Extract the [X, Y] coordinate from the center of the cell holding the provided text.  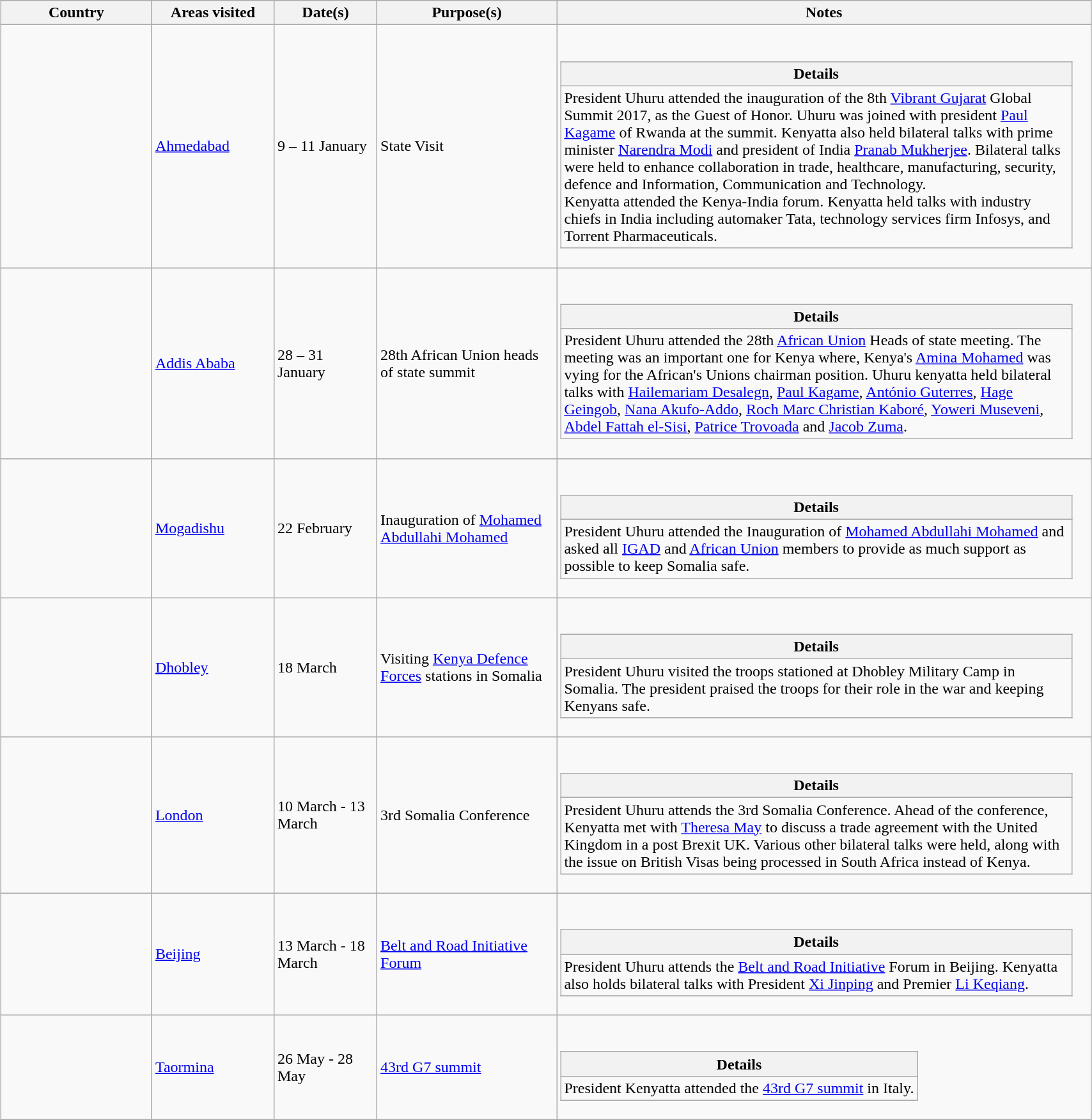
22 February [325, 528]
28 – 31 January [325, 363]
Areas visited [212, 13]
13 March - 18 March [325, 954]
Belt and Road Initiative Forum [467, 954]
9 – 11 January [325, 146]
Dhobley [212, 667]
Visiting Kenya Defence Forces stations in Somalia [467, 667]
Ahmedabad [212, 146]
Purpose(s) [467, 13]
Notes [824, 13]
Taormina [212, 1068]
28th African Union heads of state summit [467, 363]
Date(s) [325, 13]
State Visit [467, 146]
10 March - 13 March [325, 816]
18 March [325, 667]
Addis Ababa [212, 363]
26 May - 28 May [325, 1068]
Country [76, 13]
President Kenyatta attended the 43rd G7 summit in Italy. [739, 1088]
Beijing [212, 954]
Inauguration of Mohamed Abdullahi Mohamed [467, 528]
Mogadishu [212, 528]
Details President Kenyatta attended the 43rd G7 summit in Italy. [824, 1068]
3rd Somalia Conference [467, 816]
43rd G7 summit [467, 1068]
London [212, 816]
